Scan for the cell matching the given text and deliver its [X, Y] coordinate at center. 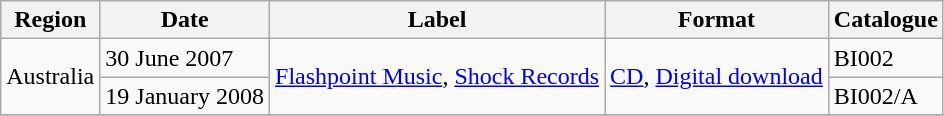
19 January 2008 [185, 96]
30 June 2007 [185, 58]
Label [438, 20]
Format [717, 20]
Catalogue [886, 20]
Region [50, 20]
CD, Digital download [717, 77]
BI002/A [886, 96]
Australia [50, 77]
Date [185, 20]
Flashpoint Music, Shock Records [438, 77]
BI002 [886, 58]
